Identify which cell holds the provided text, then report its (x, y) central coordinate. 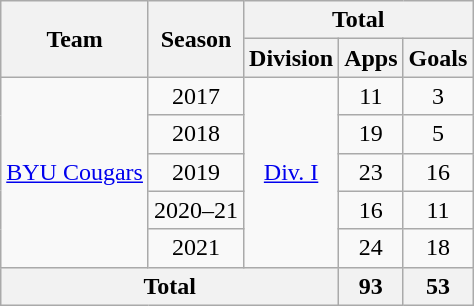
2018 (196, 134)
Team (75, 39)
Season (196, 39)
3 (438, 96)
2021 (196, 248)
Apps (371, 58)
5 (438, 134)
2020–21 (196, 210)
23 (371, 172)
BYU Cougars (75, 172)
24 (371, 248)
Division (292, 58)
2017 (196, 96)
2019 (196, 172)
18 (438, 248)
Goals (438, 58)
19 (371, 134)
Div. I (292, 172)
53 (438, 286)
93 (371, 286)
